Return [X, Y] of the center of cell containing provided text 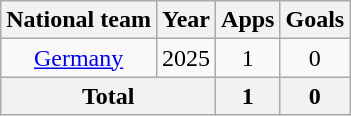
2025 [186, 58]
Germany [79, 58]
National team [79, 20]
Total [108, 96]
Goals [315, 20]
Year [186, 20]
Apps [248, 20]
